Return (X, Y) of the center of cell containing provided text 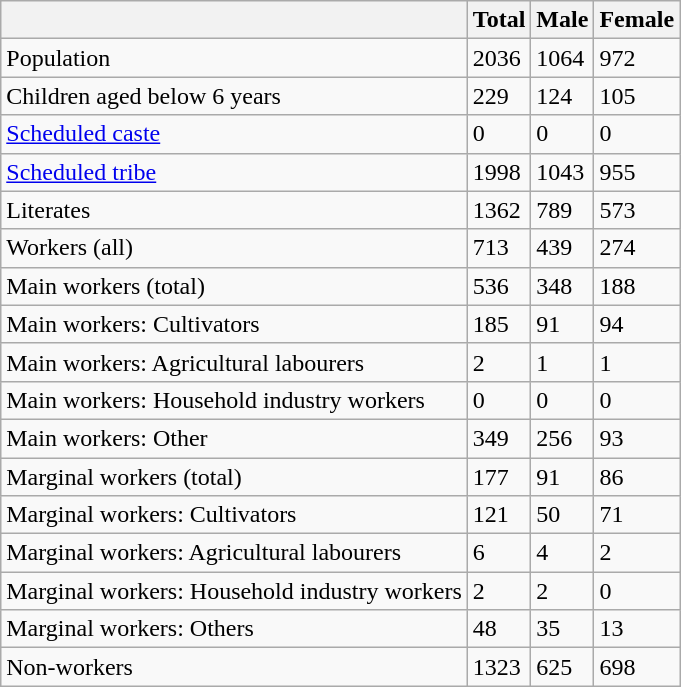
Children aged below 6 years (234, 96)
1064 (562, 58)
Main workers: Household industry workers (234, 400)
94 (637, 324)
4 (562, 553)
625 (562, 667)
Marginal workers: Household industry workers (234, 591)
177 (499, 477)
573 (637, 210)
1323 (499, 667)
13 (637, 629)
Total (499, 20)
121 (499, 515)
48 (499, 629)
Main workers (total) (234, 286)
Marginal workers: Others (234, 629)
Marginal workers (total) (234, 477)
2036 (499, 58)
185 (499, 324)
35 (562, 629)
188 (637, 286)
536 (499, 286)
789 (562, 210)
1998 (499, 172)
Main workers: Other (234, 438)
713 (499, 248)
86 (637, 477)
Marginal workers: Cultivators (234, 515)
Female (637, 20)
229 (499, 96)
Scheduled tribe (234, 172)
1362 (499, 210)
972 (637, 58)
439 (562, 248)
105 (637, 96)
6 (499, 553)
1043 (562, 172)
Workers (all) (234, 248)
256 (562, 438)
Non-workers (234, 667)
50 (562, 515)
348 (562, 286)
Main workers: Cultivators (234, 324)
93 (637, 438)
Scheduled caste (234, 134)
124 (562, 96)
Male (562, 20)
Population (234, 58)
349 (499, 438)
71 (637, 515)
274 (637, 248)
698 (637, 667)
Literates (234, 210)
Marginal workers: Agricultural labourers (234, 553)
955 (637, 172)
Main workers: Agricultural labourers (234, 362)
